Output the [x, y] coordinate of the center of the cell containing the given text.  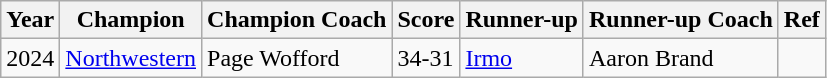
Irmo [522, 58]
Champion [131, 20]
Runner-up [522, 20]
Year [30, 20]
Runner-up Coach [680, 20]
Ref [802, 20]
Northwestern [131, 58]
Champion Coach [297, 20]
Score [426, 20]
Page Wofford [297, 58]
Aaron Brand [680, 58]
2024 [30, 58]
34-31 [426, 58]
